Search for the cell housing the specified text and yield its [X, Y] center coordinate. 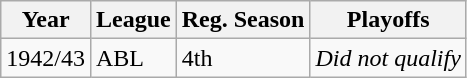
Playoffs [388, 20]
ABL [133, 58]
Year [46, 20]
1942/43 [46, 58]
Did not qualify [388, 58]
League [133, 20]
4th [243, 58]
Reg. Season [243, 20]
